Return the [X, Y] coordinate for the center point of the cell that contains the specified text.  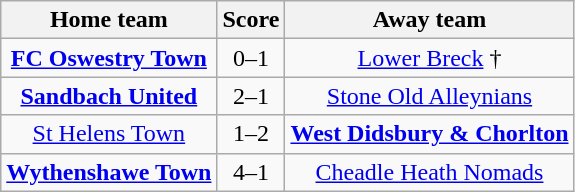
0–1 [251, 58]
1–2 [251, 134]
Stone Old Alleynians [430, 96]
West Didsbury & Chorlton [430, 134]
Away team [430, 20]
Wythenshawe Town [109, 172]
Cheadle Heath Nomads [430, 172]
2–1 [251, 96]
Score [251, 20]
4–1 [251, 172]
Lower Breck † [430, 58]
Home team [109, 20]
St Helens Town [109, 134]
Sandbach United [109, 96]
FC Oswestry Town [109, 58]
